From the cell containing the given text, extract its center point as (X, Y) coordinate. 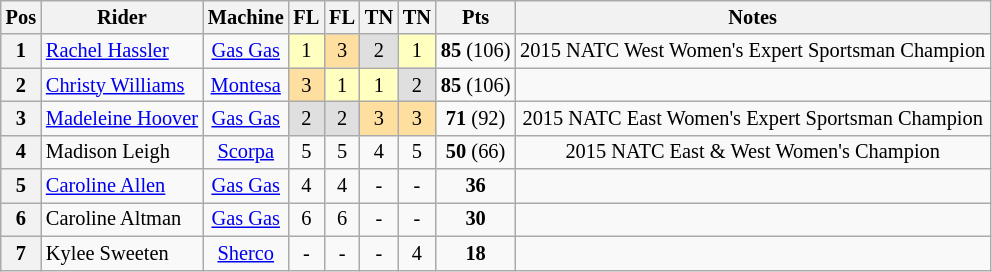
Pts (476, 17)
Machine (246, 17)
71 (92) (476, 118)
Caroline Altman (122, 219)
Pos (21, 17)
2015 NATC West Women's Expert Sportsman Champion (752, 51)
Christy Williams (122, 85)
Madison Leigh (122, 152)
36 (476, 186)
Caroline Allen (122, 186)
Montesa (246, 85)
Notes (752, 17)
30 (476, 219)
2015 NATC East Women's Expert Sportsman Champion (752, 118)
Sherco (246, 253)
2015 NATC East & West Women's Champion (752, 152)
Madeleine Hoover (122, 118)
18 (476, 253)
Rachel Hassler (122, 51)
7 (21, 253)
50 (66) (476, 152)
Kylee Sweeten (122, 253)
Rider (122, 17)
Scorpa (246, 152)
